Identify which cell holds the provided text, then report its [x, y] central coordinate. 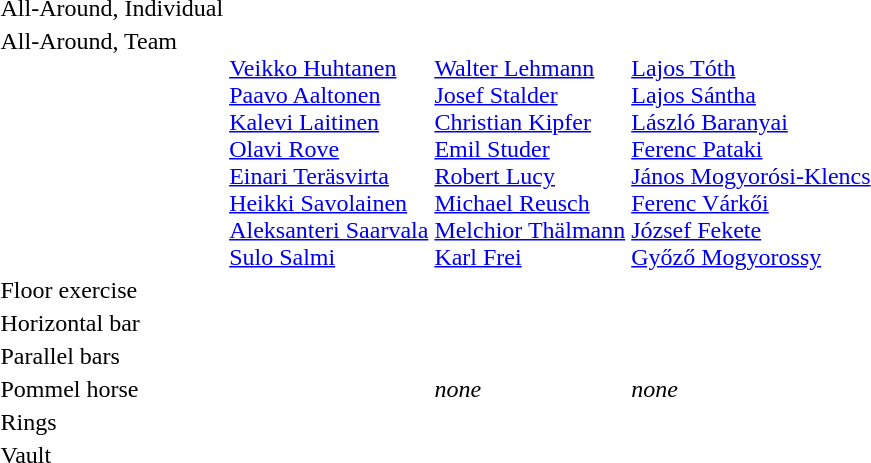
Walter LehmannJosef StalderChristian KipferEmil StuderRobert Lucy Michael ReuschMelchior ThälmannKarl Frei [530, 149]
none [530, 389]
Veikko HuhtanenPaavo AaltonenKalevi LaitinenOlavi RoveEinari Teräsvirta Heikki SavolainenAleksanteri SaarvalaSulo Salmi [329, 149]
